Output the [X, Y] coordinate of the center of the cell containing the given text.  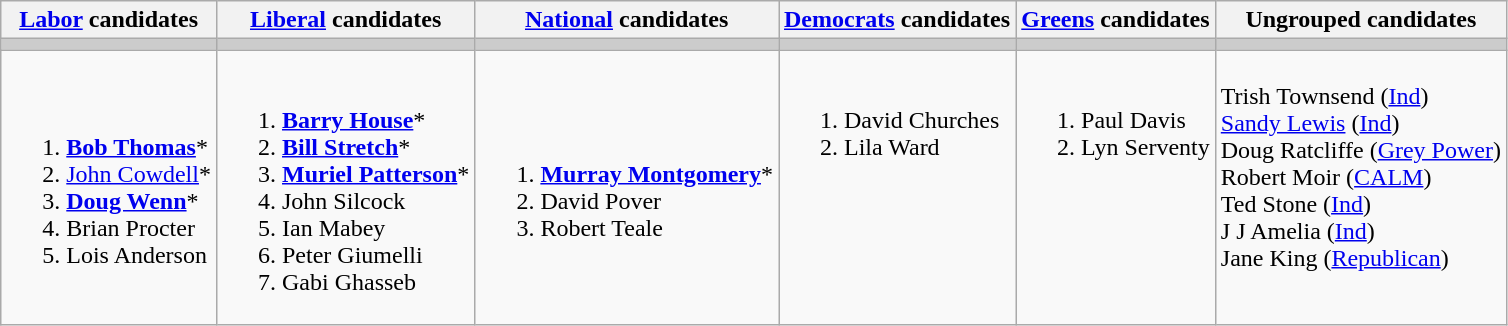
David ChurchesLila Ward [896, 188]
Liberal candidates [345, 20]
Murray Montgomery*David PoverRobert Teale [627, 188]
Ungrouped candidates [1360, 20]
Paul DavisLyn Serventy [1116, 188]
Labor candidates [109, 20]
Barry House*Bill Stretch*Muriel Patterson*John SilcockIan MabeyPeter GiumelliGabi Ghasseb [345, 188]
Democrats candidates [896, 20]
Bob Thomas*John Cowdell*Doug Wenn*Brian ProcterLois Anderson [109, 188]
Greens candidates [1116, 20]
National candidates [627, 20]
Trish Townsend (Ind) Sandy Lewis (Ind) Doug Ratcliffe (Grey Power) Robert Moir (CALM) Ted Stone (Ind) J J Amelia (Ind) Jane King (Republican) [1360, 188]
